From the cell containing the given text, extract its center point as (X, Y) coordinate. 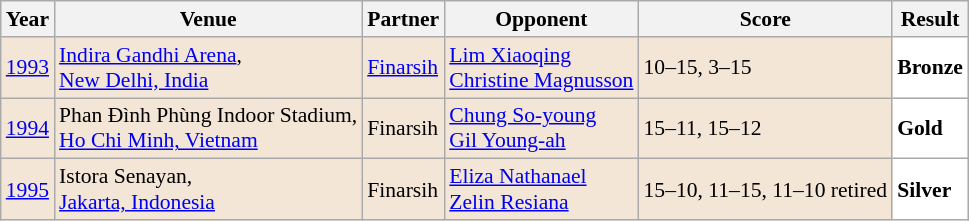
Istora Senayan,Jakarta, Indonesia (208, 190)
Indira Gandhi Arena,New Delhi, India (208, 68)
1994 (28, 128)
10–15, 3–15 (765, 68)
1995 (28, 190)
Venue (208, 19)
Partner (403, 19)
Eliza Nathanael Zelin Resiana (541, 190)
15–11, 15–12 (765, 128)
Silver (930, 190)
1993 (28, 68)
Score (765, 19)
Gold (930, 128)
Bronze (930, 68)
15–10, 11–15, 11–10 retired (765, 190)
Year (28, 19)
Result (930, 19)
Opponent (541, 19)
Chung So-young Gil Young-ah (541, 128)
Phan Đình Phùng Indoor Stadium,Ho Chi Minh, Vietnam (208, 128)
Lim Xiaoqing Christine Magnusson (541, 68)
